For the text-containing cell, return its midpoint in [X, Y] coordinate format. 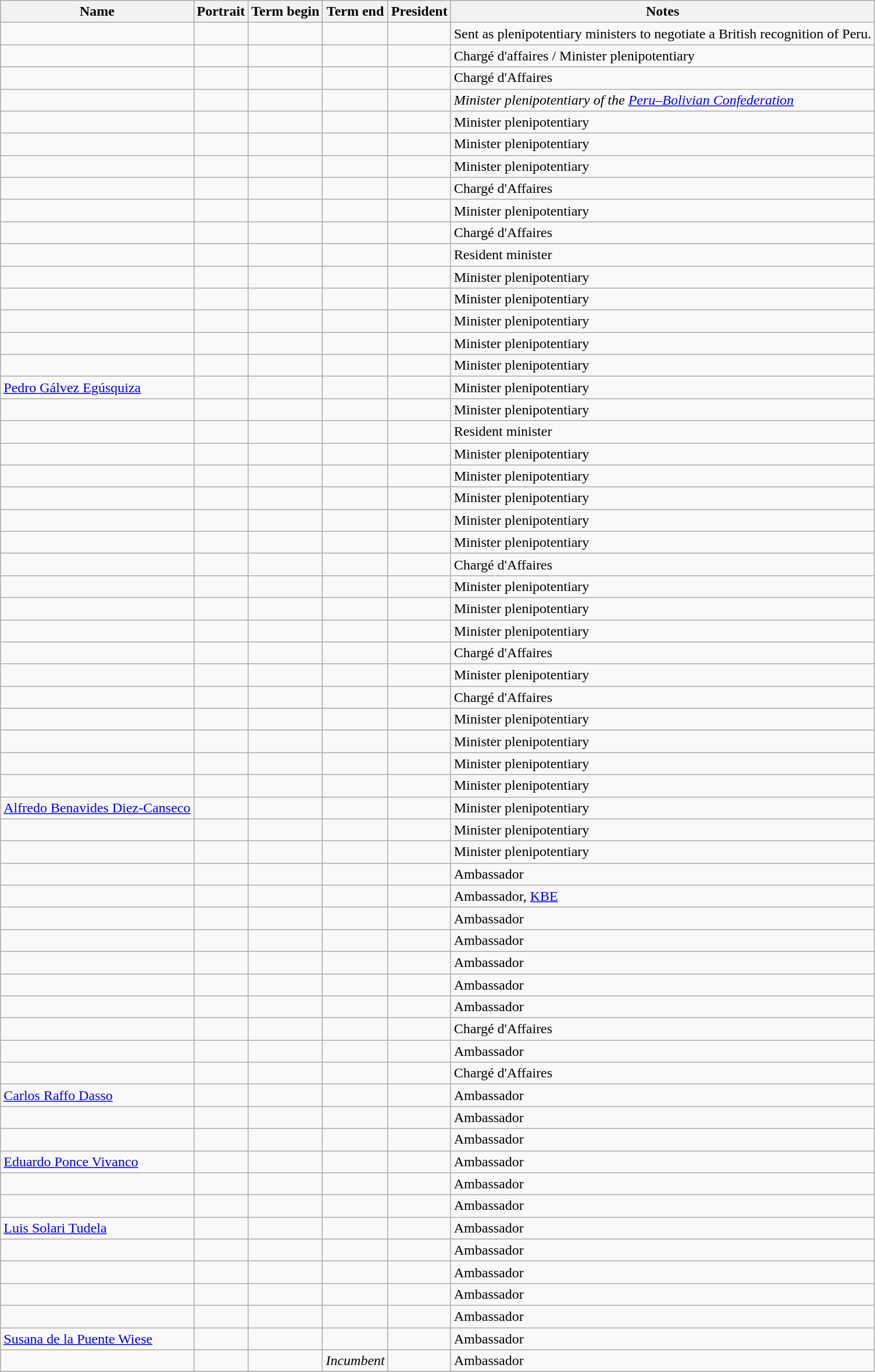
Minister plenipotentiary of the Peru–Bolivian Confederation [663, 100]
Term begin [285, 12]
Incumbent [355, 1361]
Sent as plenipotentiary ministers to negotiate a British recognition of Peru. [663, 34]
Alfredo Benavides Diez-Canseco [97, 808]
President [419, 12]
Term end [355, 12]
Susana de la Puente Wiese [97, 1338]
Ambassador, KBE [663, 896]
Chargé d'affaires / Minister plenipotentiary [663, 56]
Name [97, 12]
Portrait [221, 12]
Carlos Raffo Dasso [97, 1095]
Notes [663, 12]
Luis Solari Tudela [97, 1228]
Pedro Gálvez Egúsquiza [97, 388]
Eduardo Ponce Vivanco [97, 1162]
